For the text-containing cell, return its midpoint in [X, Y] coordinate format. 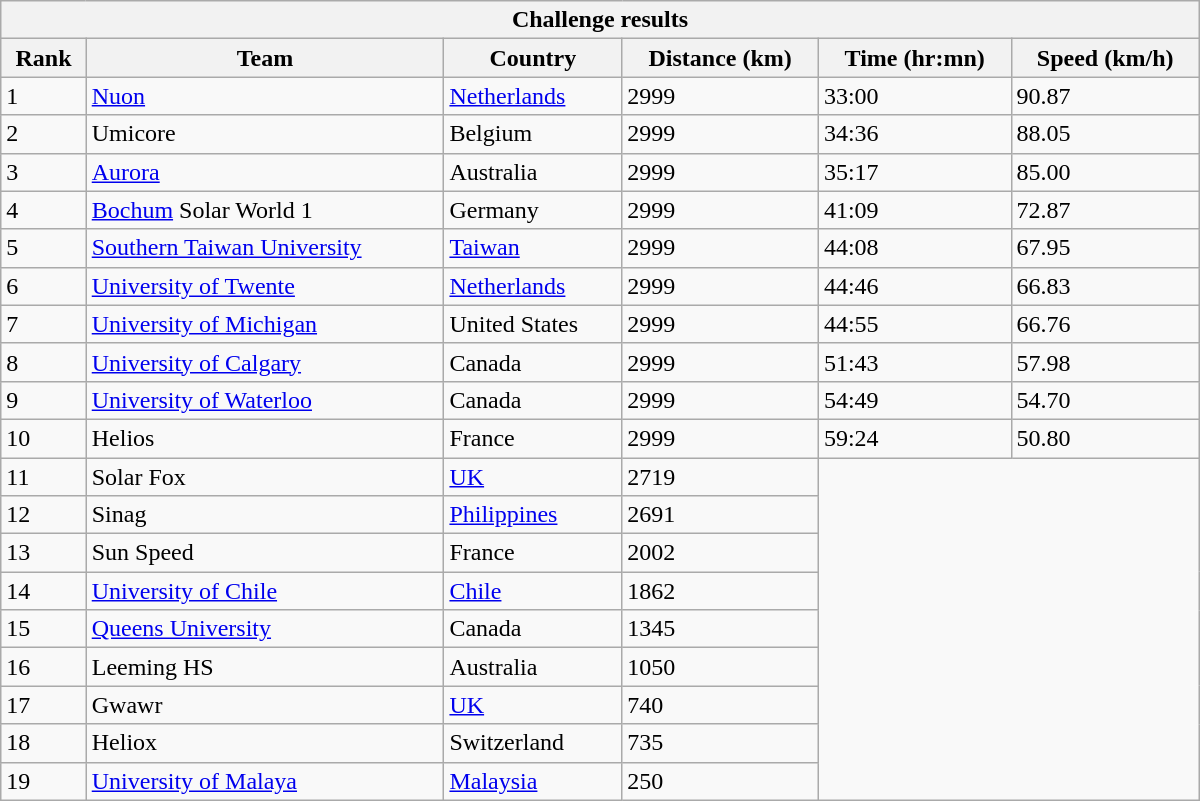
12 [44, 515]
5 [44, 248]
9 [44, 400]
54:49 [914, 400]
1 [44, 96]
Malaysia [533, 781]
1050 [720, 667]
34:36 [914, 134]
59:24 [914, 438]
250 [720, 781]
88.05 [1105, 134]
19 [44, 781]
Umicore [265, 134]
Germany [533, 210]
735 [720, 743]
2002 [720, 553]
2719 [720, 477]
University of Waterloo [265, 400]
1345 [720, 629]
4 [44, 210]
51:43 [914, 362]
44:55 [914, 324]
Solar Fox [265, 477]
Taiwan [533, 248]
University of Michigan [265, 324]
University of Calgary [265, 362]
United States [533, 324]
7 [44, 324]
15 [44, 629]
Rank [44, 58]
Switzerland [533, 743]
54.70 [1105, 400]
Aurora [265, 172]
Philippines [533, 515]
Speed (km/h) [1105, 58]
85.00 [1105, 172]
18 [44, 743]
44:08 [914, 248]
11 [44, 477]
66.83 [1105, 286]
Team [265, 58]
University of Malaya [265, 781]
Bochum Solar World 1 [265, 210]
Challenge results [600, 20]
13 [44, 553]
10 [44, 438]
Time (hr:mn) [914, 58]
Nuon [265, 96]
50.80 [1105, 438]
35:17 [914, 172]
University of Twente [265, 286]
Chile [533, 591]
3 [44, 172]
72.87 [1105, 210]
740 [720, 705]
2 [44, 134]
33:00 [914, 96]
University of Chile [265, 591]
Heliox [265, 743]
14 [44, 591]
41:09 [914, 210]
16 [44, 667]
Queens University [265, 629]
44:46 [914, 286]
Sinag [265, 515]
6 [44, 286]
Sun Speed [265, 553]
2691 [720, 515]
67.95 [1105, 248]
Leeming HS [265, 667]
66.76 [1105, 324]
57.98 [1105, 362]
Distance (km) [720, 58]
Helios [265, 438]
Country [533, 58]
Southern Taiwan University [265, 248]
Gwawr [265, 705]
17 [44, 705]
90.87 [1105, 96]
8 [44, 362]
Belgium [533, 134]
1862 [720, 591]
